Return (x, y) of the center of cell containing provided text 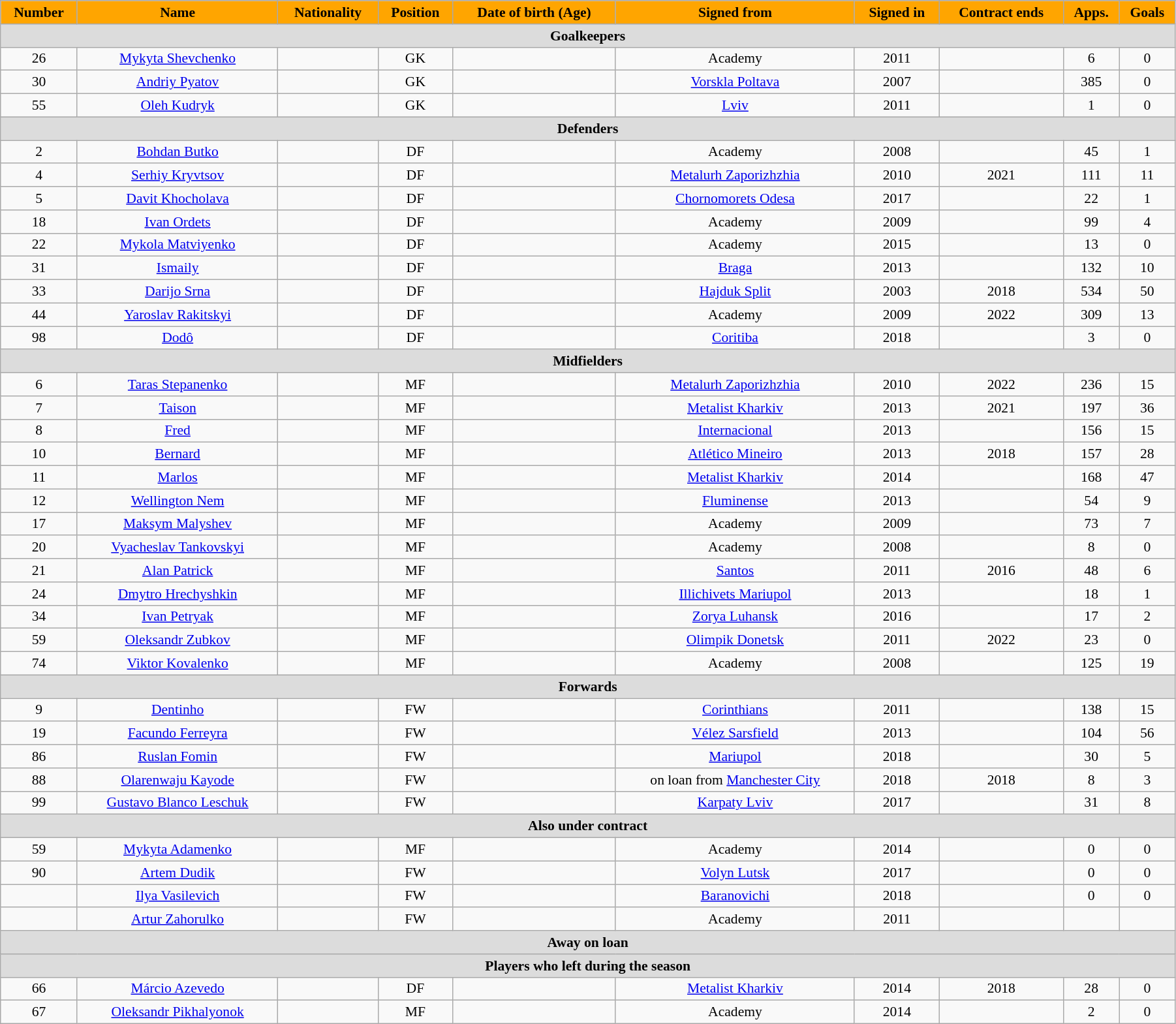
Taras Stepanenko (178, 384)
21 (39, 570)
2007 (897, 82)
Signed from (735, 12)
Midfielders (588, 362)
Alan Patrick (178, 570)
26 (39, 59)
Bernard (178, 454)
Karpaty Lviv (735, 803)
Name (178, 12)
Serhiy Kryvtsov (178, 176)
132 (1091, 268)
88 (39, 780)
Oleh Kudryk (178, 106)
Lviv (735, 106)
534 (1091, 292)
Bohdan Butko (178, 152)
55 (39, 106)
Ilya Vasilevich (178, 896)
Goals (1147, 12)
Internacional (735, 431)
Taison (178, 408)
Gustavo Blanco Leschuk (178, 803)
Márcio Azevedo (178, 989)
98 (39, 338)
Players who left during the season (588, 966)
Position (415, 12)
Chornomorets Odesa (735, 198)
Santos (735, 570)
104 (1091, 734)
236 (1091, 384)
Olimpik Donetsk (735, 640)
Yaroslav Rakitskyi (178, 315)
Olarenwaju Kayode (178, 780)
Fluminense (735, 501)
Contract ends (1001, 12)
385 (1091, 82)
Oleksandr Zubkov (178, 640)
Nationality (328, 12)
86 (39, 756)
24 (39, 594)
Mariupol (735, 756)
Goalkeepers (588, 36)
Darijo Srna (178, 292)
156 (1091, 431)
Fred (178, 431)
Volyn Lutsk (735, 873)
Defenders (588, 129)
111 (1091, 176)
Zorya Luhansk (735, 617)
Mykyta Adamenko (178, 850)
Baranovichi (735, 896)
125 (1091, 664)
Viktor Kovalenko (178, 664)
Artur Zahorulko (178, 920)
Ismaily (178, 268)
34 (39, 617)
74 (39, 664)
Vorskla Poltava (735, 82)
Artem Dudik (178, 873)
Also under contract (588, 826)
Mykyta Shevchenko (178, 59)
Braga (735, 268)
Ruslan Fomin (178, 756)
48 (1091, 570)
73 (1091, 524)
Hajduk Split (735, 292)
Dodô (178, 338)
Number (39, 12)
Coritiba (735, 338)
on loan from Manchester City (735, 780)
33 (39, 292)
2015 (897, 245)
Atlético Mineiro (735, 454)
66 (39, 989)
Vyacheslav Tankovskyi (178, 548)
Oleksandr Pikhalyonok (178, 1012)
Dentinho (178, 710)
138 (1091, 710)
Wellington Nem (178, 501)
50 (1147, 292)
Ivan Petryak (178, 617)
54 (1091, 501)
47 (1147, 478)
Dmytro Hrechyshkin (178, 594)
36 (1147, 408)
20 (39, 548)
44 (39, 315)
157 (1091, 454)
Signed in (897, 12)
Ivan Ordets (178, 222)
67 (39, 1012)
Facundo Ferreyra (178, 734)
45 (1091, 152)
Corinthians (735, 710)
Davit Khocholava (178, 198)
Away on loan (588, 942)
Apps. (1091, 12)
Illichivets Mariupol (735, 594)
2003 (897, 292)
90 (39, 873)
Maksym Malyshev (178, 524)
Date of birth (Age) (534, 12)
Marlos (178, 478)
Forwards (588, 687)
197 (1091, 408)
Mykola Matviyenko (178, 245)
Vélez Sarsfield (735, 734)
56 (1147, 734)
168 (1091, 478)
Andriy Pyatov (178, 82)
23 (1091, 640)
309 (1091, 315)
12 (39, 501)
